Search for the cell housing the specified text and yield its (X, Y) center coordinate. 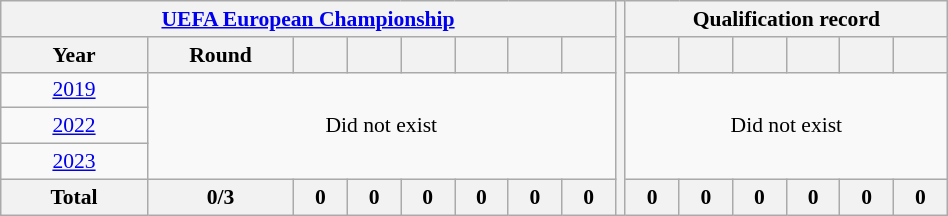
UEFA European Championship (308, 19)
0/3 (220, 197)
Year (74, 55)
Round (220, 55)
2022 (74, 126)
2019 (74, 90)
2023 (74, 162)
Qualification record (786, 19)
Total (74, 197)
